Search for the cell housing the specified text and yield its [X, Y] center coordinate. 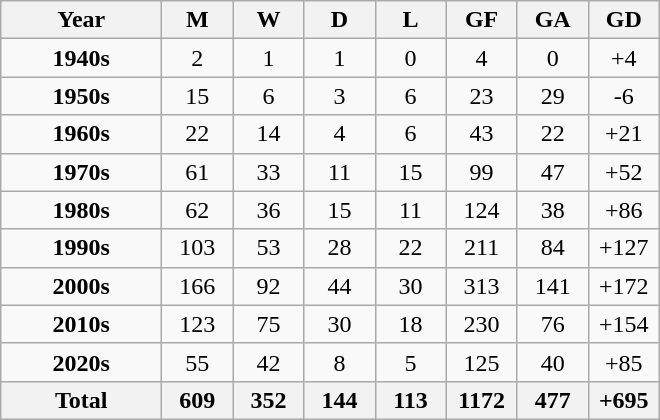
44 [340, 286]
GF [482, 20]
84 [552, 248]
477 [552, 400]
92 [268, 286]
GA [552, 20]
125 [482, 362]
D [340, 20]
123 [198, 324]
GD [624, 20]
5 [410, 362]
2010s [82, 324]
3 [340, 96]
+154 [624, 324]
141 [552, 286]
40 [552, 362]
+127 [624, 248]
55 [198, 362]
1940s [82, 58]
23 [482, 96]
W [268, 20]
29 [552, 96]
76 [552, 324]
47 [552, 172]
230 [482, 324]
1980s [82, 210]
124 [482, 210]
+4 [624, 58]
61 [198, 172]
36 [268, 210]
1960s [82, 134]
53 [268, 248]
62 [198, 210]
+52 [624, 172]
+695 [624, 400]
8 [340, 362]
+172 [624, 286]
+85 [624, 362]
33 [268, 172]
99 [482, 172]
Total [82, 400]
2 [198, 58]
144 [340, 400]
75 [268, 324]
103 [198, 248]
166 [198, 286]
1990s [82, 248]
352 [268, 400]
211 [482, 248]
14 [268, 134]
1970s [82, 172]
313 [482, 286]
18 [410, 324]
L [410, 20]
609 [198, 400]
43 [482, 134]
2000s [82, 286]
113 [410, 400]
Year [82, 20]
28 [340, 248]
-6 [624, 96]
M [198, 20]
1950s [82, 96]
+86 [624, 210]
+21 [624, 134]
42 [268, 362]
2020s [82, 362]
1172 [482, 400]
38 [552, 210]
